Identify which cell holds the provided text, then report its [x, y] central coordinate. 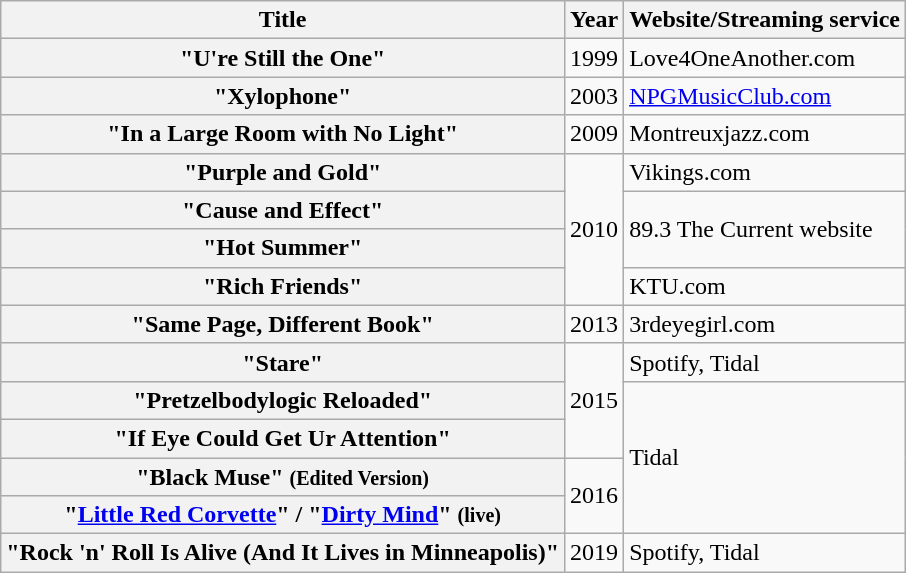
Montreuxjazz.com [765, 134]
Love4OneAnother.com [765, 58]
"Black Muse" (Edited Version) [283, 477]
"Cause and Effect" [283, 210]
"If Eye Could Get Ur Attention" [283, 438]
2010 [594, 229]
2015 [594, 400]
2003 [594, 96]
Vikings.com [765, 172]
Title [283, 20]
2016 [594, 496]
89.3 The Current website [765, 229]
"Purple and Gold" [283, 172]
"Rock 'n' Roll Is Alive (And It Lives in Minneapolis)" [283, 553]
"U're Still the One" [283, 58]
"In a Large Room with No Light" [283, 134]
Tidal [765, 457]
2019 [594, 553]
"Stare" [283, 362]
2009 [594, 134]
"Hot Summer" [283, 248]
KTU.com [765, 286]
1999 [594, 58]
3rdeyegirl.com [765, 324]
"Xylophone" [283, 96]
2013 [594, 324]
"Same Page, Different Book" [283, 324]
"Rich Friends" [283, 286]
NPGMusicClub.com [765, 96]
Website/Streaming service [765, 20]
Year [594, 20]
"Pretzelbodylogic Reloaded" [283, 400]
"Little Red Corvette" / "Dirty Mind" (live) [283, 515]
